Locate the cell with the specified text and output its (x, y) center coordinate. 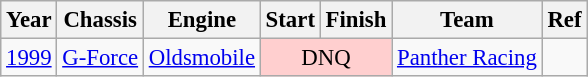
1999 (29, 58)
Engine (202, 20)
Team (467, 20)
Year (29, 20)
DNQ (326, 58)
Oldsmobile (202, 58)
Ref (564, 20)
Chassis (100, 20)
Panther Racing (467, 58)
Start (290, 20)
G-Force (100, 58)
Finish (356, 20)
